Extract the [x, y] coordinate from the center of the cell holding the provided text.  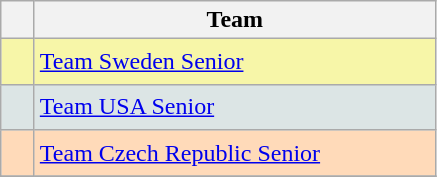
Team Czech Republic Senior [234, 153]
Team Sweden Senior [234, 62]
Team USA Senior [234, 107]
Team [234, 20]
